Scan for the cell matching the given text and deliver its [x, y] coordinate at center. 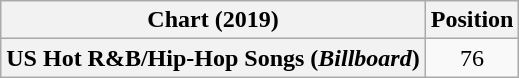
76 [472, 58]
Position [472, 20]
US Hot R&B/Hip-Hop Songs (Billboard) [213, 58]
Chart (2019) [213, 20]
